Pinpoint the cell where the given text exists, returning its (X, Y) midpoint coordinate. 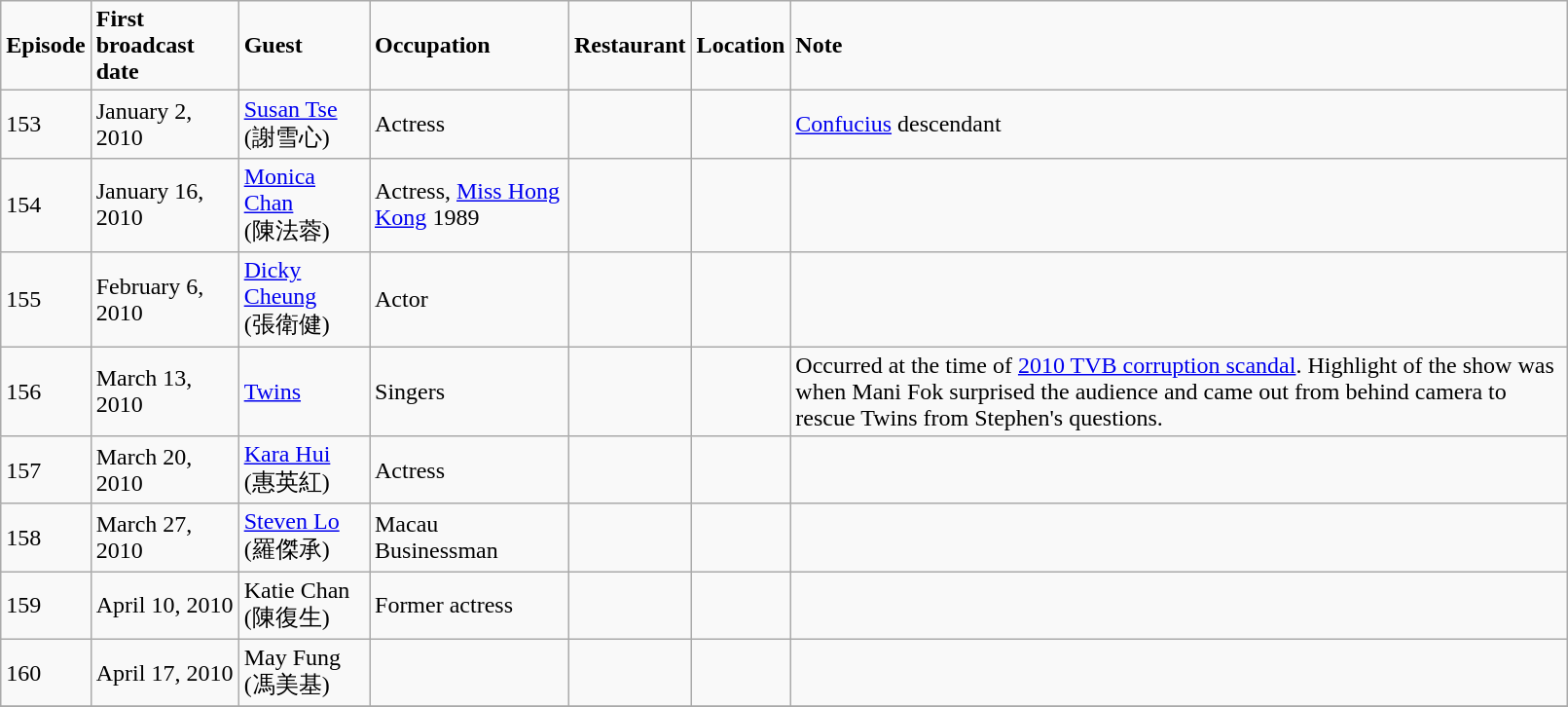
Location (741, 46)
Steven Lo(羅傑承) (304, 538)
Susan Tse(謝雪心) (304, 125)
Episode (46, 46)
157 (46, 470)
February 6, 2010 (164, 300)
Monica Chan(陳法蓉) (304, 205)
April 17, 2010 (164, 673)
Macau Businessman (469, 538)
March 27, 2010 (164, 538)
Kara Hui(惠英紅) (304, 470)
Restaurant (630, 46)
156 (46, 391)
Former actress (469, 606)
158 (46, 538)
Dicky Cheung(張衛健) (304, 300)
153 (46, 125)
May Fung (馮美基) (304, 673)
Guest (304, 46)
Katie Chan (陳復生) (304, 606)
159 (46, 606)
154 (46, 205)
Occupation (469, 46)
January 16, 2010 (164, 205)
Actor (469, 300)
Singers (469, 391)
March 13, 2010 (164, 391)
April 10, 2010 (164, 606)
160 (46, 673)
155 (46, 300)
Confucius descendant (1180, 125)
Note (1180, 46)
January 2, 2010 (164, 125)
Actress, Miss Hong Kong 1989 (469, 205)
March 20, 2010 (164, 470)
First broadcast date (164, 46)
Twins (304, 391)
